Identify which cell holds the provided text, then report its (x, y) central coordinate. 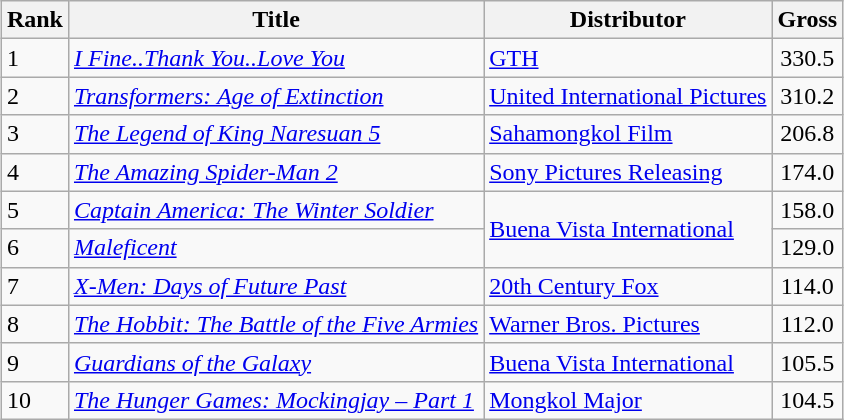
112.0 (808, 324)
2 (34, 96)
5 (34, 210)
Sahamongkol Film (628, 134)
8 (34, 324)
104.5 (808, 400)
114.0 (808, 286)
158.0 (808, 210)
I Fine..Thank You..Love You (276, 58)
105.5 (808, 362)
Gross (808, 20)
330.5 (808, 58)
United International Pictures (628, 96)
Sony Pictures Releasing (628, 172)
174.0 (808, 172)
6 (34, 248)
3 (34, 134)
7 (34, 286)
GTH (628, 58)
206.8 (808, 134)
9 (34, 362)
X-Men: Days of Future Past (276, 286)
129.0 (808, 248)
Maleficent (276, 248)
The Amazing Spider-Man 2 (276, 172)
Transformers: Age of Extinction (276, 96)
20th Century Fox (628, 286)
Rank (34, 20)
Distributor (628, 20)
Title (276, 20)
1 (34, 58)
The Legend of King Naresuan 5 (276, 134)
Captain America: The Winter Soldier (276, 210)
Mongkol Major (628, 400)
Guardians of the Galaxy (276, 362)
The Hunger Games: Mockingjay – Part 1 (276, 400)
The Hobbit: The Battle of the Five Armies (276, 324)
Warner Bros. Pictures (628, 324)
10 (34, 400)
4 (34, 172)
310.2 (808, 96)
